Identify which cell holds the provided text, then report its [X, Y] central coordinate. 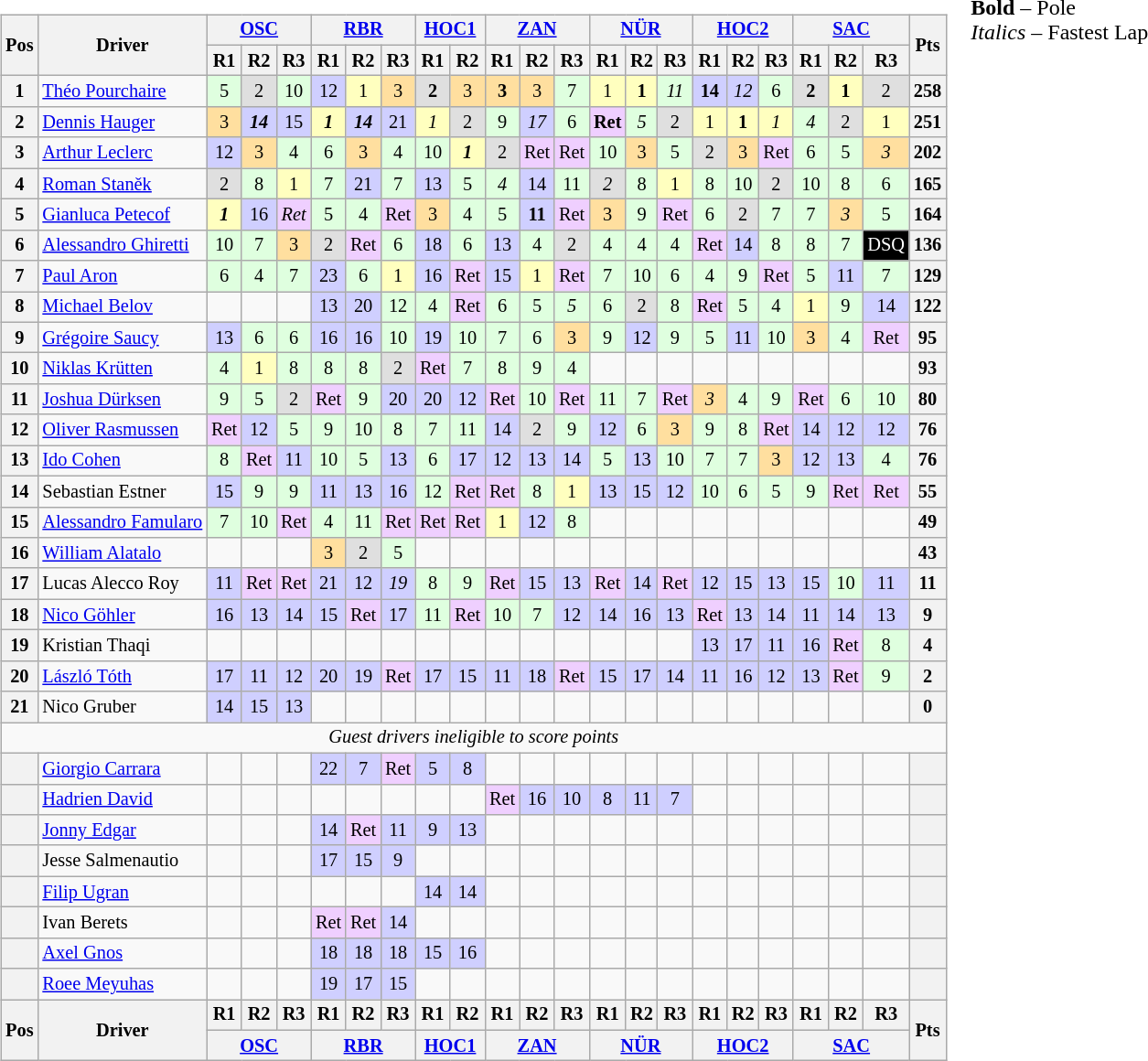
Kristian Thaqi [123, 646]
129 [928, 276]
William Alatalo [123, 553]
Michael Belov [123, 307]
Sebastian Estner [123, 491]
23 [328, 276]
Arthur Leclerc [123, 153]
Ido Cohen [123, 461]
Alessandro Ghiretti [123, 245]
55 [928, 491]
Axel Gnos [123, 953]
Grégoire Saucy [123, 338]
Nico Göhler [123, 615]
Dennis Hauger [123, 123]
Filip Ugran [123, 892]
Ivan Berets [123, 923]
164 [928, 215]
Guest drivers ineligible to score points [474, 738]
136 [928, 245]
Gianluca Petecof [123, 215]
Roman Staněk [123, 184]
43 [928, 553]
93 [928, 369]
Giorgio Carrara [123, 768]
Oliver Rasmussen [123, 430]
202 [928, 153]
122 [928, 307]
Roee Meyuhas [123, 984]
80 [928, 400]
Joshua Dürksen [123, 400]
Théo Pourchaire [123, 91]
Niklas Krütten [123, 369]
251 [928, 123]
0 [928, 707]
Jonny Edgar [123, 831]
Alessandro Famularo [123, 522]
Lucas Alecco Roy [123, 584]
Hadrien David [123, 799]
László Tóth [123, 676]
Jesse Salmenautio [123, 861]
Nico Gruber [123, 707]
258 [928, 91]
22 [328, 768]
95 [928, 338]
165 [928, 184]
DSQ [885, 245]
Paul Aron [123, 276]
49 [928, 522]
